Output the [x, y] coordinate of the center of the cell containing the given text.  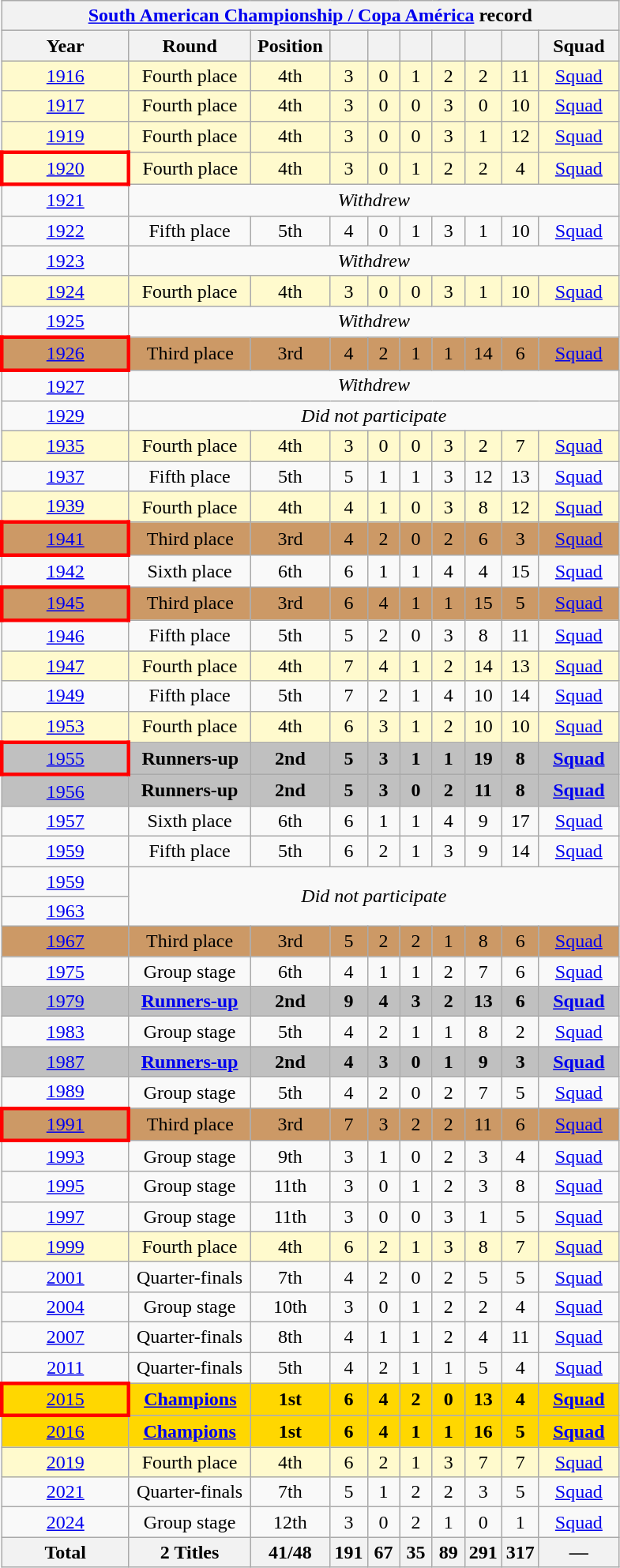
1923 [65, 261]
1927 [65, 385]
1929 [65, 416]
16 [483, 1431]
1963 [65, 912]
2016 [65, 1431]
1935 [65, 446]
1997 [65, 1216]
1947 [65, 666]
12th [291, 1522]
1987 [65, 1062]
1921 [65, 201]
1939 [65, 507]
2021 [65, 1492]
Position [291, 46]
1953 [65, 727]
1924 [65, 291]
35 [415, 1552]
291 [483, 1552]
41/48 [291, 1552]
1993 [65, 1156]
2001 [65, 1277]
1942 [65, 570]
1975 [65, 972]
2007 [65, 1337]
1925 [65, 321]
1922 [65, 231]
1919 [65, 137]
9th [291, 1156]
191 [349, 1552]
1926 [65, 354]
Total [65, 1552]
1957 [65, 821]
317 [520, 1552]
1995 [65, 1186]
2011 [65, 1368]
Year [65, 46]
Round [190, 46]
1967 [65, 942]
10th [291, 1307]
1955 [65, 758]
2015 [65, 1400]
1946 [65, 635]
1956 [65, 791]
67 [384, 1552]
1916 [65, 76]
2 Titles [190, 1552]
2024 [65, 1522]
1999 [65, 1247]
8th [291, 1337]
South American Championship / Copa América record [310, 16]
1949 [65, 696]
2019 [65, 1462]
1983 [65, 1032]
1937 [65, 476]
1917 [65, 106]
1989 [65, 1092]
19 [483, 758]
89 [449, 1552]
1945 [65, 604]
17 [520, 821]
1979 [65, 1002]
1920 [65, 169]
— [578, 1552]
1941 [65, 539]
1991 [65, 1123]
2004 [65, 1307]
